Extract the [X, Y] coordinate from the center of the cell holding the provided text.  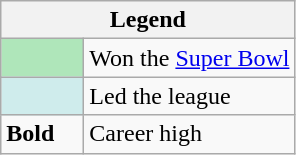
Career high [190, 134]
Bold [42, 134]
Legend [148, 20]
Won the Super Bowl [190, 58]
Led the league [190, 96]
